Detect which cell encompasses the target text, then output its (X, Y) center coordinate. 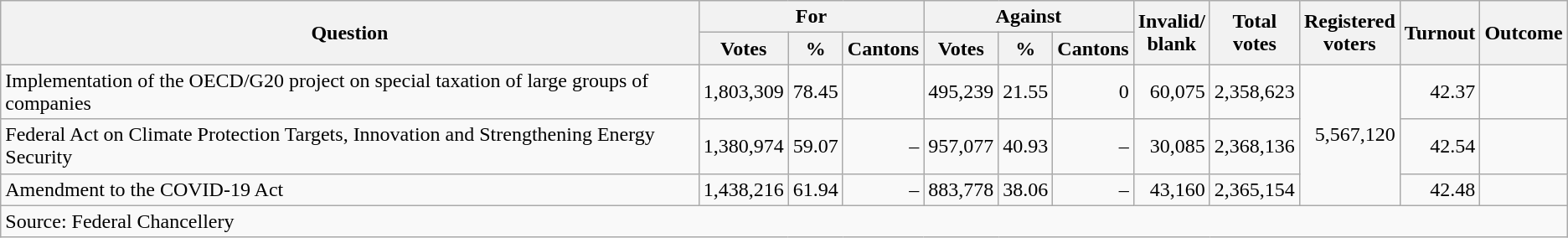
Turnout (1440, 33)
Totalvotes (1255, 33)
1,438,216 (744, 189)
42.37 (1440, 92)
40.93 (1025, 146)
2,358,623 (1255, 92)
30,085 (1171, 146)
60,075 (1171, 92)
2,365,154 (1255, 189)
957,077 (962, 146)
1,380,974 (744, 146)
59.07 (816, 146)
5,567,120 (1349, 135)
42.54 (1440, 146)
78.45 (816, 92)
Invalid/blank (1171, 33)
2,368,136 (1255, 146)
38.06 (1025, 189)
1,803,309 (744, 92)
43,160 (1171, 189)
42.48 (1440, 189)
Amendment to the COVID-19 Act (350, 189)
Source: Federal Chancellery (784, 221)
For (811, 17)
883,778 (962, 189)
0 (1093, 92)
Against (1029, 17)
Registeredvoters (1349, 33)
Outcome (1524, 33)
Federal Act on Climate Protection Targets, Innovation and Strengthening Energy Security (350, 146)
21.55 (1025, 92)
Implementation of the OECD/G20 project on special taxation of large groups of companies (350, 92)
61.94 (816, 189)
Question (350, 33)
495,239 (962, 92)
